Find where the given text appears and provide that cell's center as (x, y) coordinate. 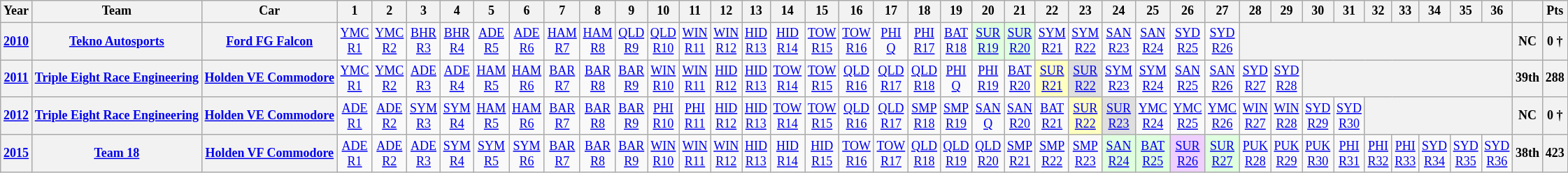
15 (822, 11)
30 (1318, 11)
PUKR30 (1318, 153)
32 (1378, 11)
QLDR10 (664, 41)
14 (787, 11)
12 (726, 11)
YMCR25 (1188, 116)
QLDR20 (988, 153)
SYDR36 (1497, 153)
8 (597, 11)
YMCR26 (1223, 116)
SMPR19 (956, 116)
SURR20 (1020, 41)
YMCR24 (1153, 116)
SURR21 (1052, 79)
38th (1527, 153)
SYMR3 (424, 116)
21 (1020, 11)
SYMR6 (527, 153)
Tekno Autosports (116, 41)
SYMR21 (1052, 41)
PHIR19 (988, 79)
Team (116, 11)
2015 (17, 153)
ADER4 (457, 79)
SYMR5 (491, 153)
SYDR29 (1318, 116)
39th (1527, 79)
Team 18 (116, 153)
SURR27 (1223, 153)
SYDR28 (1287, 79)
Holden VF Commodore (269, 153)
Pts (1555, 11)
SMPR22 (1052, 153)
36 (1497, 11)
34 (1435, 11)
SYMR22 (1085, 41)
2012 (17, 116)
SYDR25 (1188, 41)
TOWR17 (891, 153)
22 (1052, 11)
BHRR3 (424, 41)
PHIR32 (1378, 153)
PHIR33 (1406, 153)
33 (1406, 11)
SANR26 (1223, 79)
PHIR11 (695, 116)
SANR20 (1020, 116)
1 (355, 11)
23 (1085, 11)
20 (988, 11)
HAMR8 (597, 41)
SYDR26 (1223, 41)
SYMR23 (1119, 79)
SURR19 (988, 41)
SYDR34 (1435, 153)
28 (1255, 11)
2011 (17, 79)
16 (856, 11)
HAMR7 (562, 41)
SMPR21 (1020, 153)
BATR18 (956, 41)
31 (1350, 11)
7 (562, 11)
BATR20 (1020, 79)
PHIR31 (1350, 153)
29 (1287, 11)
35 (1466, 11)
18 (925, 11)
Car (269, 11)
19 (956, 11)
9 (632, 11)
423 (1555, 153)
SYDR27 (1255, 79)
288 (1555, 79)
PHIR17 (925, 41)
25 (1153, 11)
QLDR19 (956, 153)
6 (527, 11)
SANR25 (1188, 79)
PUKR28 (1255, 153)
SANQ (988, 116)
26 (1188, 11)
BATR21 (1052, 116)
13 (757, 11)
17 (891, 11)
QLDR9 (632, 41)
2010 (17, 41)
5 (491, 11)
HIDR15 (822, 153)
27 (1223, 11)
24 (1119, 11)
SYDR30 (1350, 116)
3 (424, 11)
SYMR24 (1153, 79)
SMPR18 (925, 116)
ADER5 (491, 41)
10 (664, 11)
PUKR29 (1287, 153)
SANR23 (1119, 41)
SURR26 (1188, 153)
WINR28 (1287, 116)
BHRR4 (457, 41)
PHIR10 (664, 116)
SYDR35 (1466, 153)
ADER6 (527, 41)
11 (695, 11)
2 (390, 11)
4 (457, 11)
BATR25 (1153, 153)
WINR27 (1255, 116)
Ford FG Falcon (269, 41)
Year (17, 11)
SMPR23 (1085, 153)
SURR23 (1119, 116)
